Provide the [X, Y] coordinate of the cell's center where the given text is located.  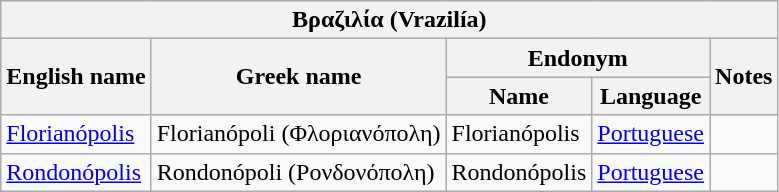
Endonym [578, 58]
Name [519, 96]
Rondonópoli (Ρονδονόπολη) [298, 172]
Language [651, 96]
Greek name [298, 77]
Florianópoli (Φλοριανόπολη) [298, 134]
Βραζιλία (Vrazilía) [390, 20]
English name [76, 77]
Notes [744, 77]
